Return [X, Y] of the center of cell containing provided text 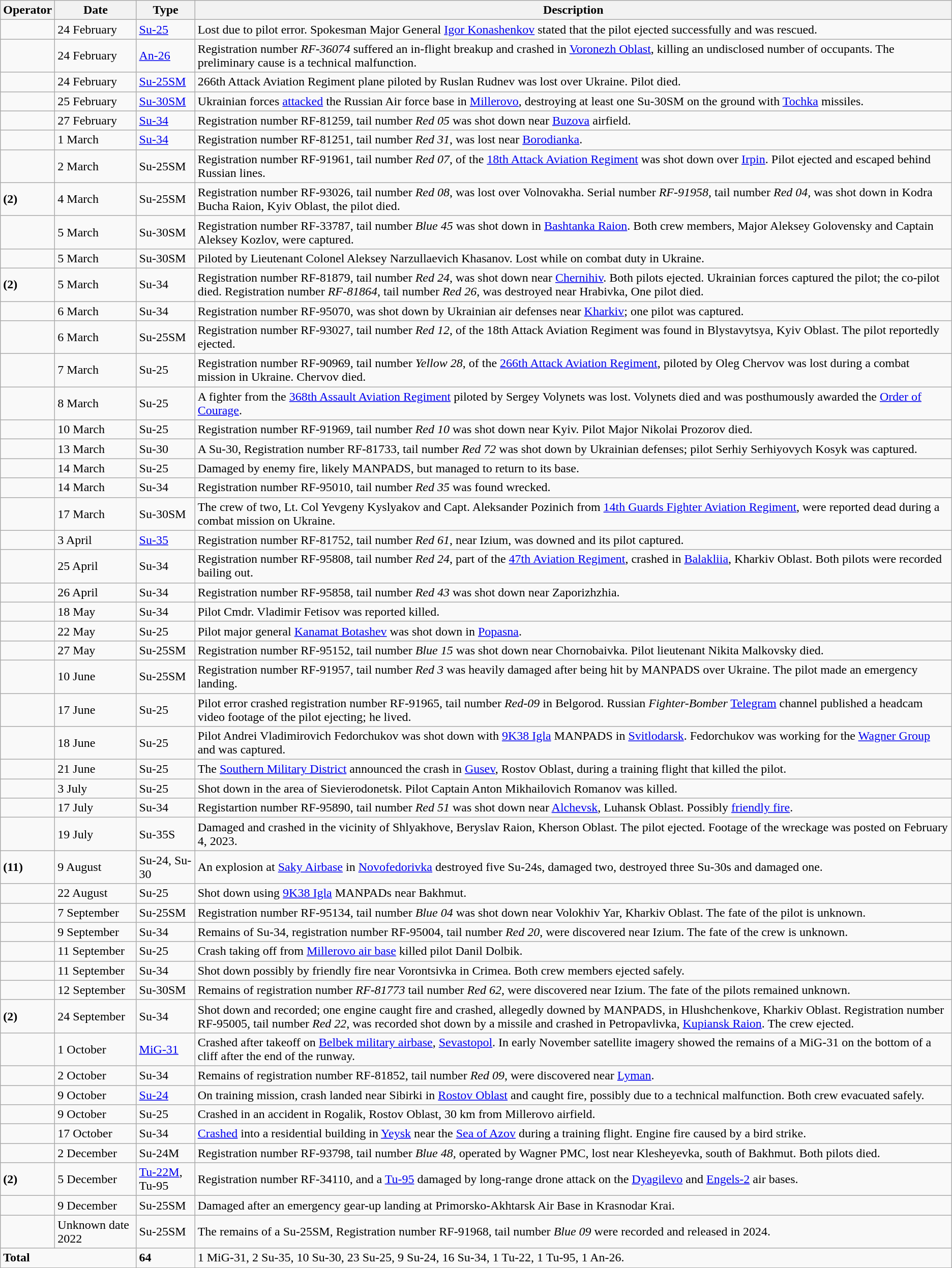
9 August [96, 867]
Registartion number RF-95890, tail number Red 51 was shot down near Alchevsk, Luhansk Oblast. Possibly friendly fire. [573, 808]
Registration number RF-91957, tail number Red 3 was heavily damaged after being hit by MANPADS over Ukraine. The pilot made an emergency landing. [573, 676]
Tu-22M, Tu-95 [166, 1180]
27 February [96, 120]
Registration number RF-95070, was shot down by Ukrainian air defenses near Kharkiv; one pilot was captured. [573, 311]
Su-35S [166, 834]
Shot down possibly by friendly fire near Vorontsivka in Crimea. Both crew members ejected safely. [573, 971]
18 June [96, 743]
4 March [96, 199]
21 June [96, 769]
Registration number RF-81752, tail number Red 61, near Izium, was downed and its pilot captured. [573, 540]
Su-24M [166, 1153]
17 June [96, 710]
22 August [96, 893]
27 May [96, 650]
Pilot major general Kanamat Botashev was shot down in Popasna. [573, 631]
17 October [96, 1134]
2 December [96, 1153]
Pilot Cmdr. Vladimir Fetisov was reported killed. [573, 612]
25 February [96, 101]
2 October [96, 1075]
Remains of registration number RF-81773 tail number Red 62, were discovered near Izium. The fate of the pilots remained unknown. [573, 990]
2 March [96, 166]
Shot down in the area of Sievierodonetsk. Pilot Captain Anton Mikhailovich Romanov was killed. [573, 789]
Crash taking off from Millerovo air base killed pilot Danil Dolbik. [573, 951]
Piloted by Lieutenant Colonel Aleksey Narzullaevich Khasanov. Lost while on combat duty in Ukraine. [573, 258]
A Su-30, Registration number RF-81733, tail number Red 72 was shot down by Ukrainian defenses; pilot Serhiy Serhiyovych Kosyk was captured. [573, 449]
Su-30 [166, 449]
Date [96, 10]
17 March [96, 514]
An-26 [166, 56]
266th Attack Aviation Regiment plane piloted by Ruslan Rudnev was lost over Ukraine. Pilot died. [573, 82]
Crashed in an accident in Rogalik, Rostov Oblast, 30 km from Millerovo airfield. [573, 1114]
Registration number RF-95134, tail number Blue 04 was shot down near Volokhiv Yar, Kharkiv Oblast. The fate of the pilot is unknown. [573, 913]
1 October [96, 1049]
Registration number RF-81259, tail number Red 05 was shot down near Buzova airfield. [573, 120]
19 July [96, 834]
Ukrainian forces attacked the Russian Air force base in Millerovo, destroying at least one Su-30SM on the ground with Tochka missiles. [573, 101]
5 December [96, 1180]
17 July [96, 808]
(11) [27, 867]
Registration number RF-81251, tail number Red 31, was lost near Borodianka. [573, 140]
Damaged by enemy fire, likely MANPADS, but managed to return to its base. [573, 468]
9 September [96, 932]
Su-24, Su-30 [166, 867]
9 December [96, 1205]
10 June [96, 676]
Unknown date 2022 [96, 1231]
Registration number RF-95152, tail number Blue 15 was shot down near Chornobaivka. Pilot lieutenant Nikita Malkovsky died. [573, 650]
10 March [96, 430]
MiG-31 [166, 1049]
13 March [96, 449]
Registration number RF-95858, tail number Red 43 was shot down near Zaporizhzhia. [573, 592]
26 April [96, 592]
Lost due to pilot error. Spokesman Major General Igor Konashenkov stated that the pilot ejected successfully and was rescued. [573, 29]
Su-35 [166, 540]
1 March [96, 140]
3 July [96, 789]
On training mission, crash landed near Sibirki in Rostov Oblast and caught fire, possibly due to a technical malfunction. Both crew evacuated safely. [573, 1095]
An explosion at Saky Airbase in Novofedorivka destroyed five Su-24s, damaged two, destroyed three Su-30s and damaged one. [573, 867]
24 September [96, 1016]
64 [166, 1258]
Registration number RF-34110, and a Tu-95 damaged by long-range drone attack on the Dyagilevo and Engels-2 air bases. [573, 1180]
The Southern Military District announced the crash in Gusev, Rostov Oblast, during a training flight that killed the pilot. [573, 769]
Crashed into a residential building in Yeysk near the Sea of Azov during a training flight. Engine fire caused by a bird strike. [573, 1134]
Total [68, 1258]
1 MiG-31, 2 Su-35, 10 Su-30, 23 Su-25, 9 Su-24, 16 Su-34, 1 Tu-22, 1 Tu-95, 1 An-26. [573, 1258]
22 May [96, 631]
12 September [96, 990]
Su-24 [166, 1095]
Damaged after an emergency gear-up landing at Primorsko-Akhtarsk Air Base in Krasnodar Krai. [573, 1205]
Registration number RF-91969, tail number Red 10 was shot down near Kyiv. Pilot Major Nikolai Prozorov died. [573, 430]
Registration number RF-93798, tail number Blue 48, operated by Wagner PMC, lost near Klesheyevka, south of Bakhmut. Both pilots died. [573, 1153]
Remains of Su-34, registration number RF-95004, tail number Red 20, were discovered near Izium. The fate of the crew is unknown. [573, 932]
Description [573, 10]
Registration number RF-95010, tail number Red 35 was found wrecked. [573, 488]
7 March [96, 370]
8 March [96, 404]
The remains of a Su-25SM, Registration number RF-91968, tail number Blue 09 were recorded and released in 2024. [573, 1231]
25 April [96, 566]
7 September [96, 913]
Operator [27, 10]
Type [166, 10]
Shot down using 9K38 Igla MANPADs near Bakhmut. [573, 893]
3 April [96, 540]
Remains of registration number RF-81852, tail number Red 09, were discovered near Lyman. [573, 1075]
18 May [96, 612]
